Identify which cell holds the provided text, then report its (X, Y) central coordinate. 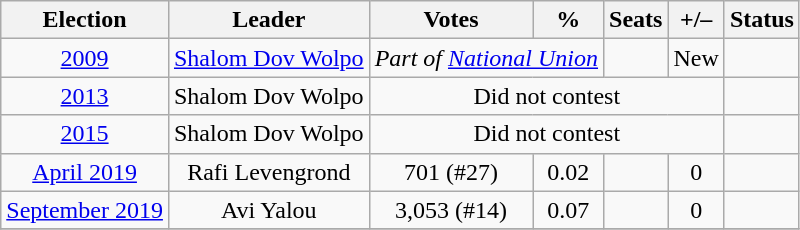
Seats (636, 20)
2015 (85, 134)
701 (#27) (451, 172)
0.07 (568, 210)
Rafi Levengrond (268, 172)
Status (762, 20)
Election (85, 20)
New (696, 58)
Votes (451, 20)
0.02 (568, 172)
September 2019 (85, 210)
% (568, 20)
2013 (85, 96)
+/– (696, 20)
April 2019 (85, 172)
2009 (85, 58)
3,053 (#14) (451, 210)
Avi Yalou (268, 210)
Part of National Union (486, 58)
Leader (268, 20)
